For the text-containing cell, return its midpoint in (X, Y) coordinate format. 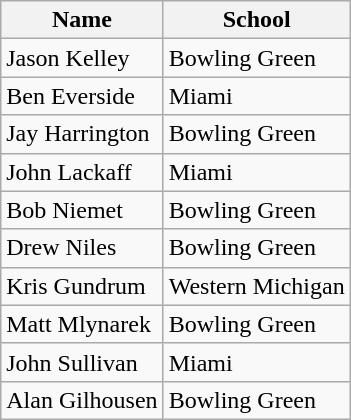
Jason Kelley (82, 58)
Western Michigan (256, 286)
Matt Mlynarek (82, 324)
Name (82, 20)
Jay Harrington (82, 134)
School (256, 20)
John Lackaff (82, 172)
Kris Gundrum (82, 286)
Alan Gilhousen (82, 400)
Bob Niemet (82, 210)
Drew Niles (82, 248)
John Sullivan (82, 362)
Ben Everside (82, 96)
